Extract the (x, y) coordinate from the center of the cell holding the provided text.  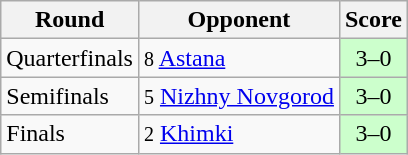
Quarterfinals (70, 58)
8 Astana (238, 58)
5 Nizhny Novgorod (238, 96)
Semifinals (70, 96)
Finals (70, 134)
Opponent (238, 20)
2 Khimki (238, 134)
Round (70, 20)
Score (373, 20)
